Scan for the cell matching the given text and deliver its (x, y) coordinate at center. 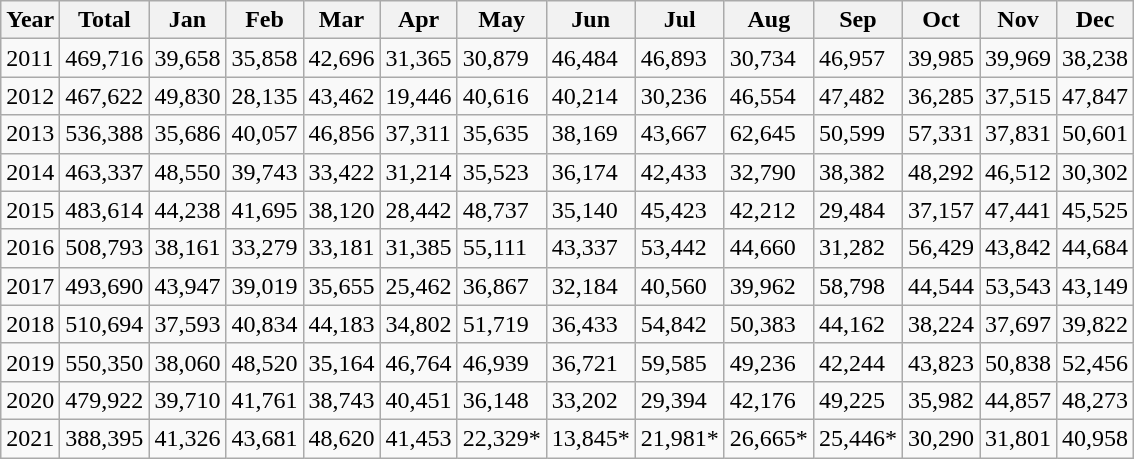
37,697 (1018, 324)
39,969 (1018, 58)
30,290 (940, 438)
40,451 (418, 400)
39,658 (188, 58)
46,554 (768, 96)
46,512 (1018, 172)
49,225 (858, 400)
43,667 (680, 134)
2014 (30, 172)
508,793 (104, 248)
36,867 (502, 286)
40,958 (1096, 438)
38,224 (940, 324)
38,060 (188, 362)
2019 (30, 362)
38,238 (1096, 58)
25,446* (858, 438)
550,350 (104, 362)
May (502, 20)
43,462 (342, 96)
53,442 (680, 248)
35,686 (188, 134)
47,482 (858, 96)
32,790 (768, 172)
50,838 (1018, 362)
36,285 (940, 96)
31,801 (1018, 438)
28,442 (418, 210)
44,684 (1096, 248)
56,429 (940, 248)
46,939 (502, 362)
29,394 (680, 400)
44,544 (940, 286)
35,523 (502, 172)
44,660 (768, 248)
50,599 (858, 134)
59,585 (680, 362)
2013 (30, 134)
35,635 (502, 134)
40,057 (264, 134)
43,149 (1096, 286)
54,842 (680, 324)
25,462 (418, 286)
46,856 (342, 134)
40,616 (502, 96)
39,019 (264, 286)
43,681 (264, 438)
28,135 (264, 96)
479,922 (104, 400)
48,737 (502, 210)
31,214 (418, 172)
Feb (264, 20)
42,433 (680, 172)
36,148 (502, 400)
35,982 (940, 400)
26,665* (768, 438)
469,716 (104, 58)
39,962 (768, 286)
35,858 (264, 58)
48,620 (342, 438)
33,181 (342, 248)
42,212 (768, 210)
37,593 (188, 324)
Jun (590, 20)
13,845* (590, 438)
30,302 (1096, 172)
36,433 (590, 324)
38,743 (342, 400)
30,879 (502, 58)
41,695 (264, 210)
Jul (680, 20)
50,383 (768, 324)
19,446 (418, 96)
31,365 (418, 58)
47,847 (1096, 96)
36,721 (590, 362)
52,456 (1096, 362)
34,802 (418, 324)
467,622 (104, 96)
53,543 (1018, 286)
2021 (30, 438)
Nov (1018, 20)
510,694 (104, 324)
37,311 (418, 134)
388,395 (104, 438)
31,385 (418, 248)
41,453 (418, 438)
43,823 (940, 362)
42,244 (858, 362)
39,710 (188, 400)
Mar (342, 20)
41,761 (264, 400)
40,214 (590, 96)
44,238 (188, 210)
49,236 (768, 362)
Oct (940, 20)
463,337 (104, 172)
38,161 (188, 248)
62,645 (768, 134)
44,857 (1018, 400)
22,329* (502, 438)
41,326 (188, 438)
48,273 (1096, 400)
29,484 (858, 210)
36,174 (590, 172)
31,282 (858, 248)
35,164 (342, 362)
48,292 (940, 172)
30,236 (680, 96)
44,162 (858, 324)
39,985 (940, 58)
38,169 (590, 134)
48,520 (264, 362)
2018 (30, 324)
Jan (188, 20)
Dec (1096, 20)
33,202 (590, 400)
43,947 (188, 286)
39,822 (1096, 324)
Apr (418, 20)
57,331 (940, 134)
35,655 (342, 286)
46,764 (418, 362)
Sep (858, 20)
42,176 (768, 400)
32,184 (590, 286)
2020 (30, 400)
39,743 (264, 172)
43,337 (590, 248)
43,842 (1018, 248)
Year (30, 20)
40,560 (680, 286)
2017 (30, 286)
47,441 (1018, 210)
55,111 (502, 248)
46,893 (680, 58)
40,834 (264, 324)
493,690 (104, 286)
48,550 (188, 172)
45,423 (680, 210)
33,422 (342, 172)
45,525 (1096, 210)
37,157 (940, 210)
35,140 (590, 210)
46,957 (858, 58)
37,831 (1018, 134)
38,120 (342, 210)
2015 (30, 210)
33,279 (264, 248)
38,382 (858, 172)
46,484 (590, 58)
Total (104, 20)
Aug (768, 20)
483,614 (104, 210)
2016 (30, 248)
44,183 (342, 324)
37,515 (1018, 96)
58,798 (858, 286)
21,981* (680, 438)
2012 (30, 96)
42,696 (342, 58)
2011 (30, 58)
30,734 (768, 58)
50,601 (1096, 134)
49,830 (188, 96)
536,388 (104, 134)
51,719 (502, 324)
